Return the (X, Y) coordinate for the center point of the cell that contains the specified text.  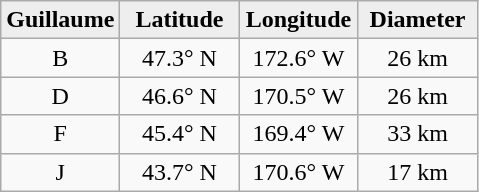
Longitude (298, 20)
J (60, 172)
F (60, 134)
170.5° W (298, 96)
170.6° W (298, 172)
Latitude (180, 20)
33 km (418, 134)
Diameter (418, 20)
47.3° N (180, 58)
169.4° W (298, 134)
D (60, 96)
43.7° N (180, 172)
45.4° N (180, 134)
46.6° N (180, 96)
172.6° W (298, 58)
Guillaume (60, 20)
B (60, 58)
17 km (418, 172)
